Provide the [x, y] coordinate of the cell's center where the given text is located.  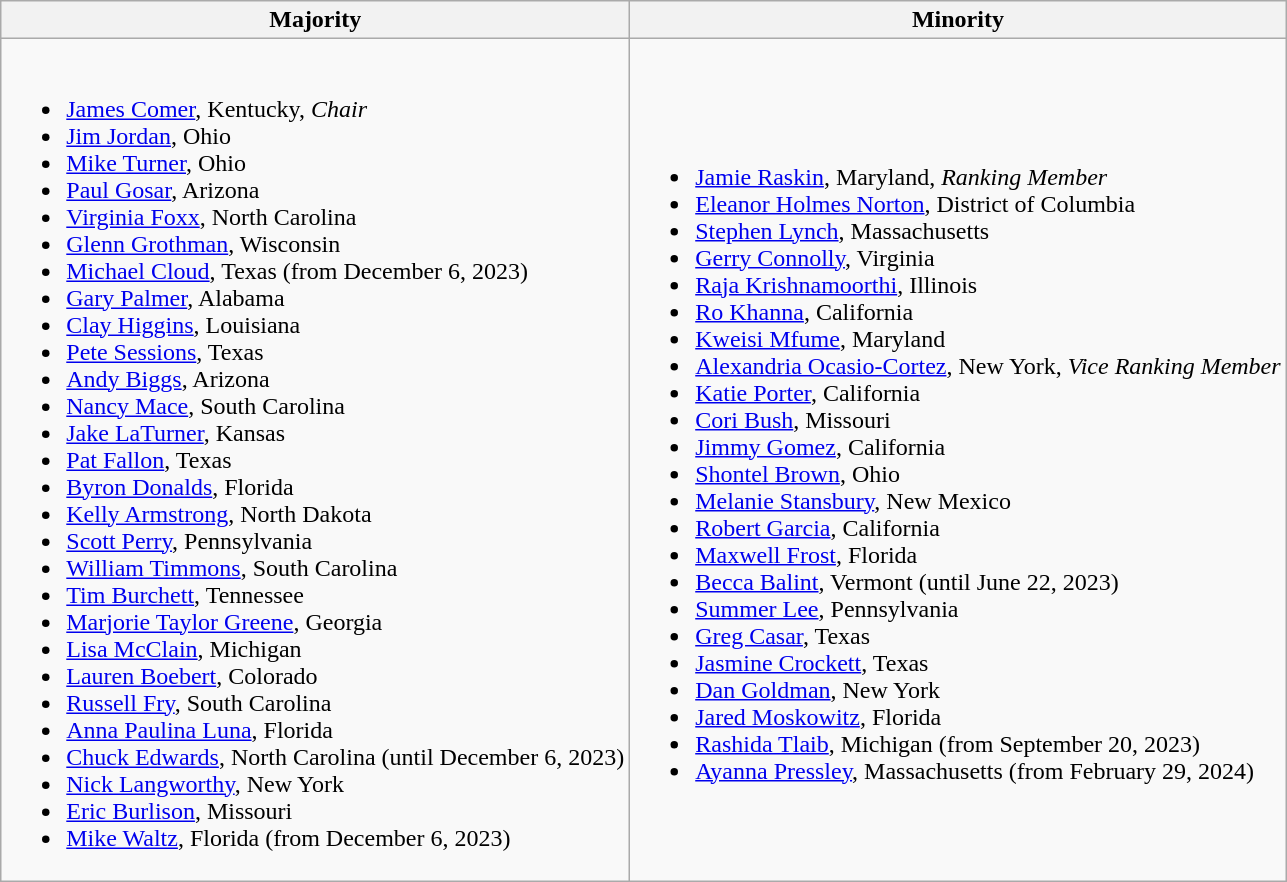
Minority [958, 20]
Majority [316, 20]
